Identify which cell holds the provided text, then report its (X, Y) central coordinate. 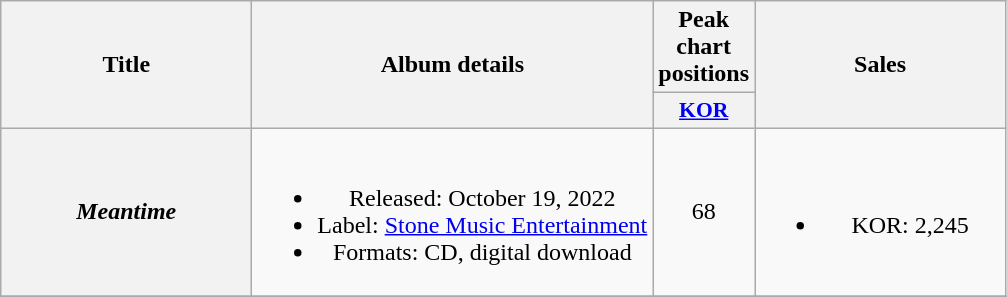
Title (126, 65)
Sales (880, 65)
Peak chart positions (704, 47)
Meantime (126, 212)
KOR: 2,245 (880, 212)
Album details (452, 65)
KOR (704, 111)
68 (704, 212)
Released: October 19, 2022Label: Stone Music EntertainmentFormats: CD, digital download (452, 212)
